Detect which cell encompasses the target text, then output its (X, Y) center coordinate. 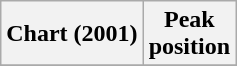
Chart (2001) (72, 34)
Peakposition (189, 34)
